Provide the [X, Y] coordinate of the cell's center where the given text is located.  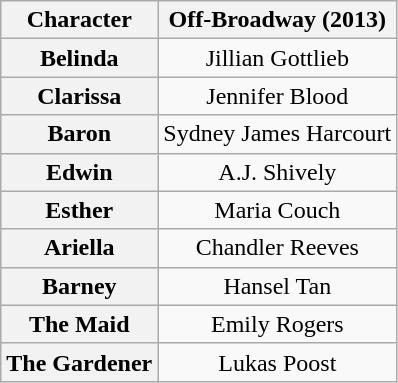
Jennifer Blood [278, 96]
Edwin [80, 172]
Off-Broadway (2013) [278, 20]
Chandler Reeves [278, 248]
Clarissa [80, 96]
A.J. Shively [278, 172]
The Gardener [80, 362]
Jillian Gottlieb [278, 58]
Character [80, 20]
Baron [80, 134]
The Maid [80, 324]
Sydney James Harcourt [278, 134]
Maria Couch [278, 210]
Barney [80, 286]
Esther [80, 210]
Ariella [80, 248]
Emily Rogers [278, 324]
Hansel Tan [278, 286]
Lukas Poost [278, 362]
Belinda [80, 58]
